Search for the cell housing the specified text and yield its (X, Y) center coordinate. 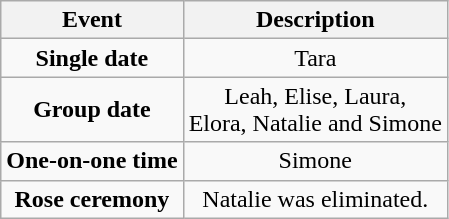
Description (315, 20)
Rose ceremony (92, 199)
Natalie was eliminated. (315, 199)
Simone (315, 161)
One-on-one time (92, 161)
Leah, Elise, Laura, Elora, Natalie and Simone (315, 110)
Single date (92, 58)
Tara (315, 58)
Event (92, 20)
Group date (92, 110)
